For the text-containing cell, return its midpoint in [X, Y] coordinate format. 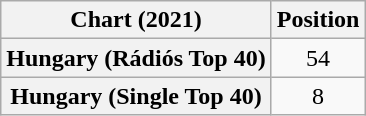
Chart (2021) [136, 20]
54 [318, 58]
8 [318, 96]
Position [318, 20]
Hungary (Rádiós Top 40) [136, 58]
Hungary (Single Top 40) [136, 96]
